Capture the cell that displays the provided text and extract its (X, Y) central coordinate. 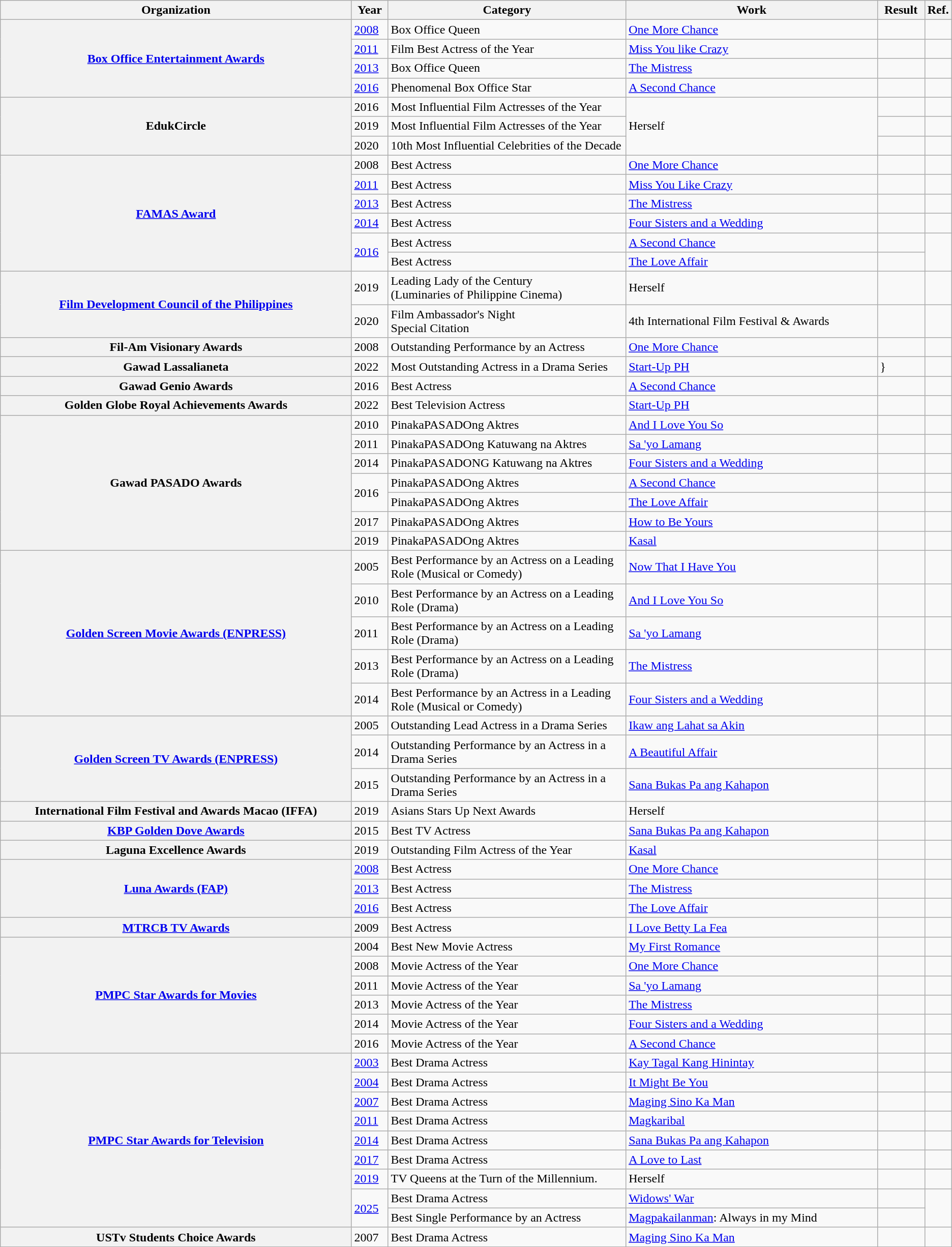
KBP Golden Dove Awards (176, 830)
Best TV Actress (507, 830)
Most Outstanding Actress in a Drama Series (507, 367)
Category (507, 10)
} (901, 367)
2009 (370, 927)
Ref. (938, 10)
Best Performance by an Actress on a Leading Role (Musical or Comedy) (507, 567)
Best Television Actress (507, 405)
Gawad Genio Awards (176, 386)
A Love to Last (752, 1160)
Miss You like Crazy (752, 49)
Film Development Council of the Philippines (176, 305)
Work (752, 10)
PinakaPASADOng Katuwang na Aktres (507, 444)
International Film Festival and Awards Macao (IFFA) (176, 811)
Organization (176, 10)
PMPC Star Awards for Television (176, 1140)
10th Most Influential Celebrities of the Decade (507, 145)
PinakaPASADONG Katuwang na Aktres (507, 463)
Now That I Have You (752, 567)
PMPC Star Awards for Movies (176, 995)
Result (901, 10)
Widows' War (752, 1198)
Best Single Performance by an Actress (507, 1218)
USTv Students Choice Awards (176, 1237)
Gawad PASADO Awards (176, 483)
Miss You Like Crazy (752, 184)
Luna Awards (FAP) (176, 888)
Film Ambassador's NightSpecial Citation (507, 321)
Kay Tagal Kang Hinintay (752, 1063)
EdukCircle (176, 126)
Box Office Entertainment Awards (176, 58)
Fil-Am Visionary Awards (176, 347)
A Beautiful Affair (752, 752)
Ikaw ang Lahat sa Akin (752, 726)
Phenomenal Box Office Star (507, 87)
Golden Screen Movie Awards (ENPRESS) (176, 633)
MTRCB TV Awards (176, 927)
Best New Movie Actress (507, 946)
Asians Stars Up Next Awards (507, 811)
Outstanding Film Actress of the Year (507, 850)
TV Queens at the Turn of the Millennium. (507, 1179)
Film Best Actress of the Year (507, 49)
How to Be Yours (752, 521)
2003 (370, 1063)
FAMAS Award (176, 213)
My First Romance (752, 946)
Gawad Lassalianeta (176, 367)
I Love Betty La Fea (752, 927)
4th International Film Festival & Awards (752, 321)
It Might Be You (752, 1082)
Magpakailanman: Always in my Mind (752, 1218)
Year (370, 10)
Laguna Excellence Awards (176, 850)
Golden Globe Royal Achievements Awards (176, 405)
Golden Screen TV Awards (ENPRESS) (176, 759)
Outstanding Performance by an Actress (507, 347)
2025 (370, 1208)
Outstanding Lead Actress in a Drama Series (507, 726)
Best Performance by an Actress in a Leading Role (Musical or Comedy) (507, 700)
Leading Lady of the Century(Luminaries of Philippine Cinema) (507, 288)
Magkaribal (752, 1121)
